Determine the (X, Y) coordinate at the center of the cell enclosing the given text.  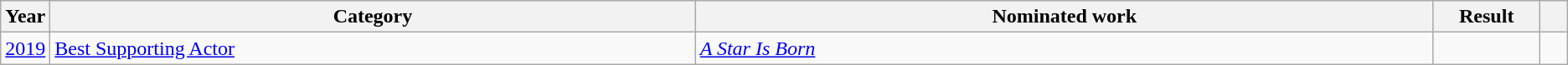
A Star Is Born (1064, 48)
Best Supporting Actor (373, 48)
Category (373, 17)
Result (1486, 17)
Year (25, 17)
2019 (25, 48)
Nominated work (1064, 17)
